Pinpoint the cell where the given text exists, returning its (X, Y) midpoint coordinate. 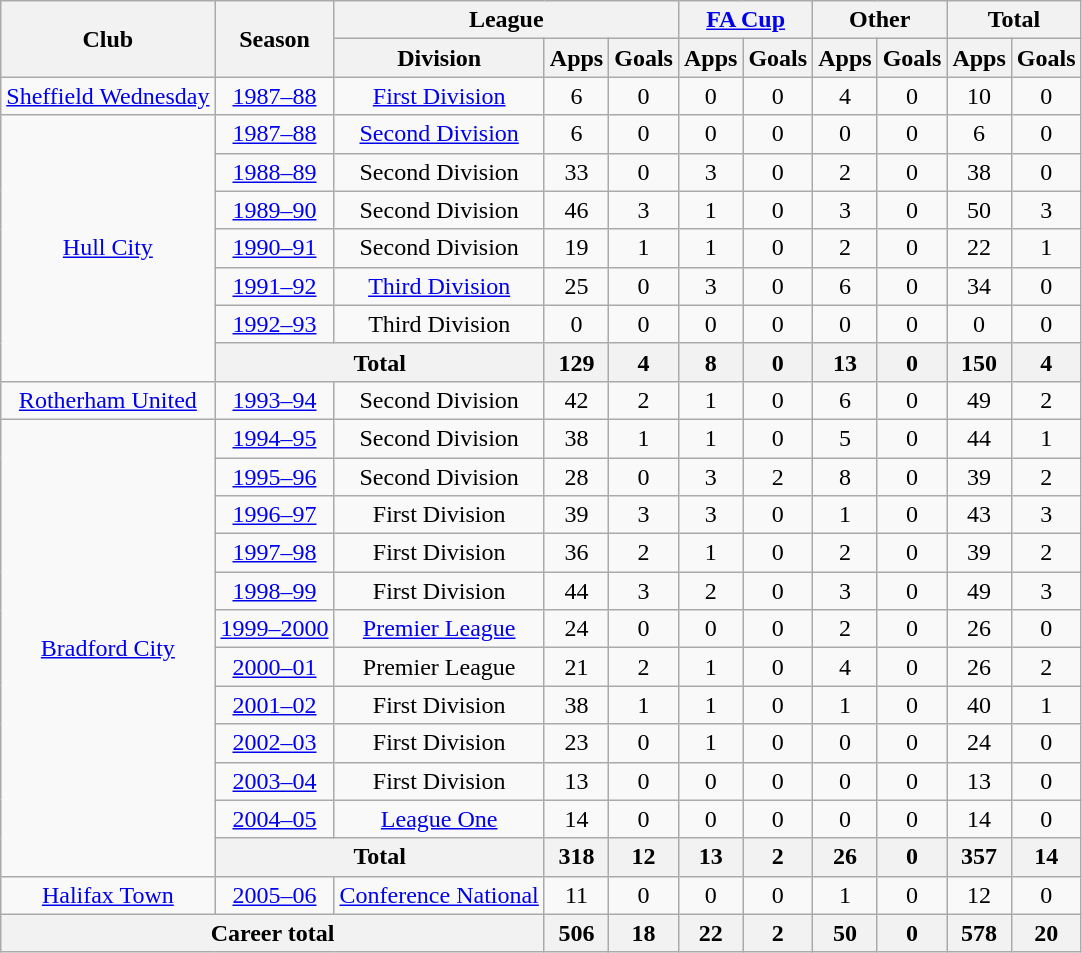
318 (576, 857)
2003–04 (274, 781)
18 (644, 933)
Other (880, 20)
2002–03 (274, 743)
1993–94 (274, 400)
42 (576, 400)
1998–99 (274, 591)
Conference National (439, 895)
Bradford City (108, 648)
1989–90 (274, 210)
FA Cup (745, 20)
Club (108, 39)
1996–97 (274, 515)
1994–95 (274, 438)
Rotherham United (108, 400)
46 (576, 210)
2000–01 (274, 667)
Sheffield Wednesday (108, 96)
2001–02 (274, 705)
28 (576, 477)
357 (979, 857)
League One (439, 819)
19 (576, 248)
Division (439, 58)
2004–05 (274, 819)
1988–89 (274, 172)
2005–06 (274, 895)
129 (576, 362)
578 (979, 933)
5 (845, 438)
36 (576, 553)
43 (979, 515)
1997–98 (274, 553)
33 (576, 172)
10 (979, 96)
Hull City (108, 248)
21 (576, 667)
1999–2000 (274, 629)
150 (979, 362)
1991–92 (274, 286)
League (506, 20)
1995–96 (274, 477)
1992–93 (274, 324)
Halifax Town (108, 895)
20 (1046, 933)
Season (274, 39)
1990–91 (274, 248)
23 (576, 743)
34 (979, 286)
Career total (273, 933)
40 (979, 705)
506 (576, 933)
11 (576, 895)
25 (576, 286)
